Find where the given text appears and provide that cell's center as (x, y) coordinate. 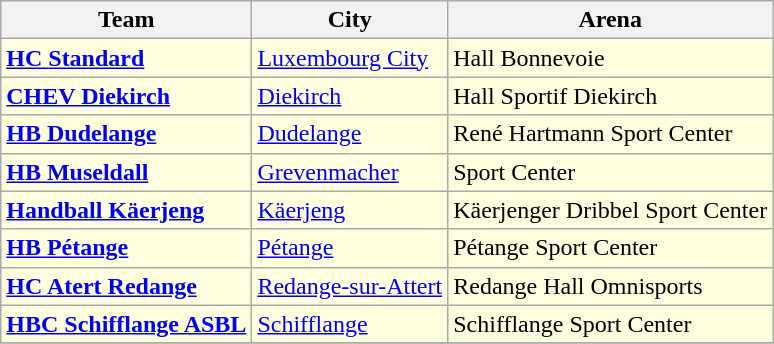
Hall Bonnevoie (610, 58)
Grevenmacher (350, 172)
Käerjeng (350, 210)
HB Pétange (126, 248)
Pétange (350, 248)
HB Museldall (126, 172)
Handball Käerjeng (126, 210)
HB Dudelange (126, 134)
Luxembourg City (350, 58)
Arena (610, 20)
Schifflange Sport Center (610, 324)
HC Standard (126, 58)
Schifflange (350, 324)
HC Atert Redange (126, 286)
René Hartmann Sport Center (610, 134)
Redange-sur-Attert (350, 286)
Diekirch (350, 96)
City (350, 20)
Hall Sportif Diekirch (610, 96)
HBC Schifflange ASBL (126, 324)
Team (126, 20)
Käerjenger Dribbel Sport Center (610, 210)
Sport Center (610, 172)
CHEV Diekirch (126, 96)
Dudelange (350, 134)
Pétange Sport Center (610, 248)
Redange Hall Omnisports (610, 286)
